For the text-containing cell, return its midpoint in (X, Y) coordinate format. 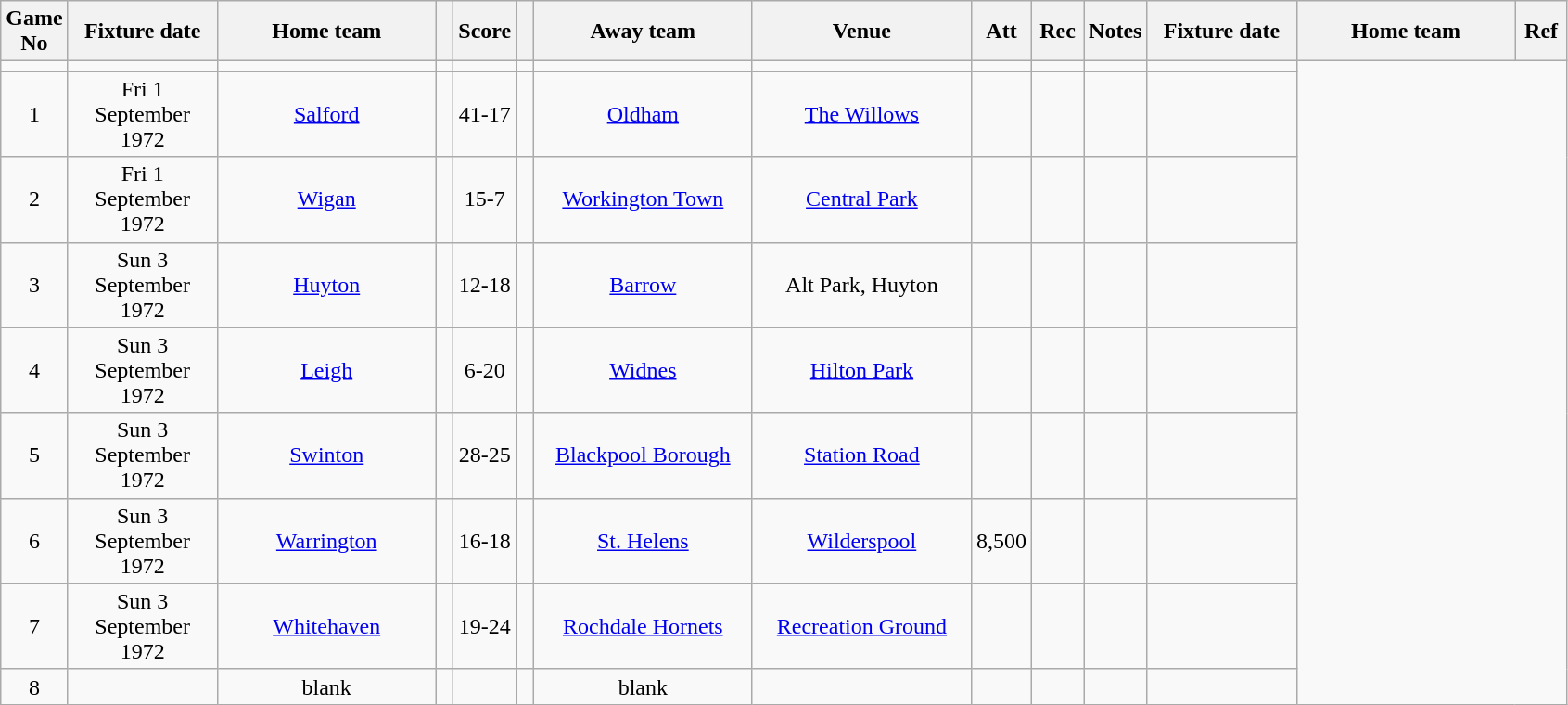
8,500 (1001, 541)
Salford (326, 114)
Central Park (861, 199)
St. Helens (643, 541)
The Willows (861, 114)
2 (34, 199)
Swinton (326, 455)
Notes (1115, 32)
4 (34, 370)
Att (1001, 32)
Rochdale Hornets (643, 626)
Hilton Park (861, 370)
Alt Park, Huyton (861, 285)
Huyton (326, 285)
Blackpool Borough (643, 455)
Station Road (861, 455)
Widnes (643, 370)
Workington Town (643, 199)
Leigh (326, 370)
Venue (861, 32)
41-17 (485, 114)
Warrington (326, 541)
Rec (1058, 32)
Wilderspool (861, 541)
6 (34, 541)
Wigan (326, 199)
28-25 (485, 455)
5 (34, 455)
Recreation Ground (861, 626)
19-24 (485, 626)
1 (34, 114)
Away team (643, 32)
7 (34, 626)
Oldham (643, 114)
Score (485, 32)
16-18 (485, 541)
15-7 (485, 199)
12-18 (485, 285)
Barrow (643, 285)
Whitehaven (326, 626)
8 (34, 686)
6-20 (485, 370)
3 (34, 285)
Game No (34, 32)
Ref (1541, 32)
